Output the [x, y] coordinate of the center of the cell containing the given text.  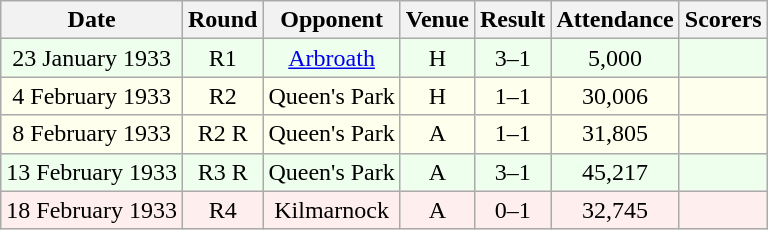
Scorers [723, 20]
31,805 [615, 134]
R2 [222, 96]
R2 R [222, 134]
23 January 1933 [92, 58]
R4 [222, 210]
Date [92, 20]
4 February 1933 [92, 96]
Result [512, 20]
13 February 1933 [92, 172]
0–1 [512, 210]
R3 R [222, 172]
Arbroath [332, 58]
R1 [222, 58]
8 February 1933 [92, 134]
Kilmarnock [332, 210]
Round [222, 20]
Opponent [332, 20]
18 February 1933 [92, 210]
30,006 [615, 96]
Venue [437, 20]
5,000 [615, 58]
Attendance [615, 20]
32,745 [615, 210]
45,217 [615, 172]
